Return the (X, Y) coordinate for the center point of the cell that contains the specified text.  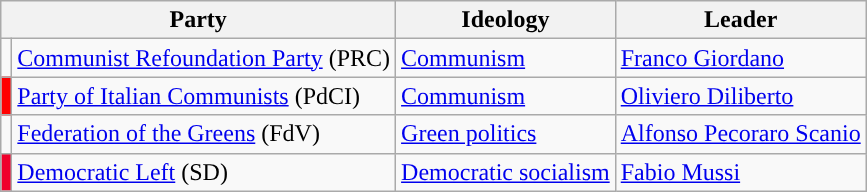
Fabio Mussi (740, 172)
Party of Italian Communists (PdCI) (204, 96)
Oliviero Diliberto (740, 96)
Alfonso Pecoraro Scanio (740, 134)
Federation of the Greens (FdV) (204, 134)
Ideology (506, 20)
Communist Refoundation Party (PRC) (204, 58)
Democratic socialism (506, 172)
Franco Giordano (740, 58)
Democratic Left (SD) (204, 172)
Green politics (506, 134)
Leader (740, 20)
Party (198, 20)
